Detect which cell encompasses the target text, then output its (X, Y) center coordinate. 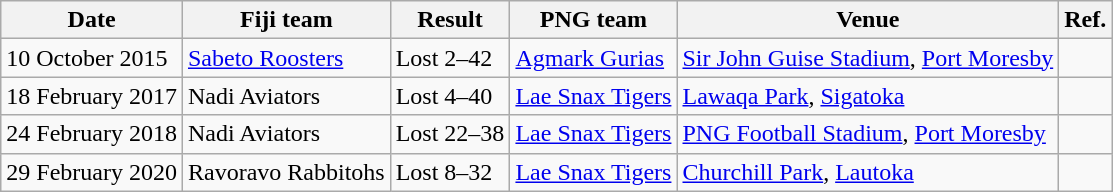
Sabeto Roosters (286, 58)
Date (92, 20)
Result (450, 20)
24 February 2018 (92, 134)
Lawaqa Park, Sigatoka (868, 96)
Ravoravo Rabbitohs (286, 172)
PNG Football Stadium, Port Moresby (868, 134)
18 February 2017 (92, 96)
PNG team (594, 20)
Ref. (1086, 20)
Fiji team (286, 20)
Sir John Guise Stadium, Port Moresby (868, 58)
Lost 2–42 (450, 58)
Lost 8–32 (450, 172)
Lost 22–38 (450, 134)
Lost 4–40 (450, 96)
29 February 2020 (92, 172)
Agmark Gurias (594, 58)
Venue (868, 20)
10 October 2015 (92, 58)
Churchill Park, Lautoka (868, 172)
